Locate the cell with the specified text and output its (x, y) center coordinate. 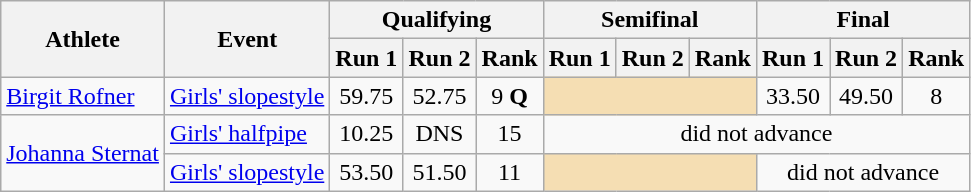
51.50 (440, 172)
49.50 (866, 96)
53.50 (366, 172)
Qualifying (436, 20)
DNS (440, 134)
Event (246, 39)
Johanna Sternat (83, 153)
Birgit Rofner (83, 96)
Final (862, 20)
8 (936, 96)
52.75 (440, 96)
11 (510, 172)
Athlete (83, 39)
Girls' halfpipe (246, 134)
15 (510, 134)
Semifinal (650, 20)
59.75 (366, 96)
9 Q (510, 96)
33.50 (792, 96)
10.25 (366, 134)
